Output the (x, y) coordinate of the center of the cell containing the given text.  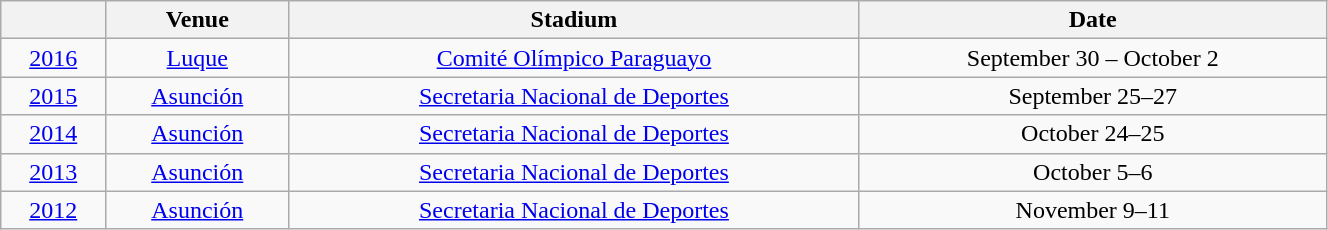
2015 (54, 96)
Stadium (574, 20)
Date (1092, 20)
September 25–27 (1092, 96)
2012 (54, 210)
Venue (198, 20)
2016 (54, 58)
2013 (54, 172)
October 5–6 (1092, 172)
Luque (198, 58)
Comité Olímpico Paraguayo (574, 58)
November 9–11 (1092, 210)
September 30 – October 2 (1092, 58)
2014 (54, 134)
October 24–25 (1092, 134)
